Detect which cell encompasses the target text, then output its [x, y] center coordinate. 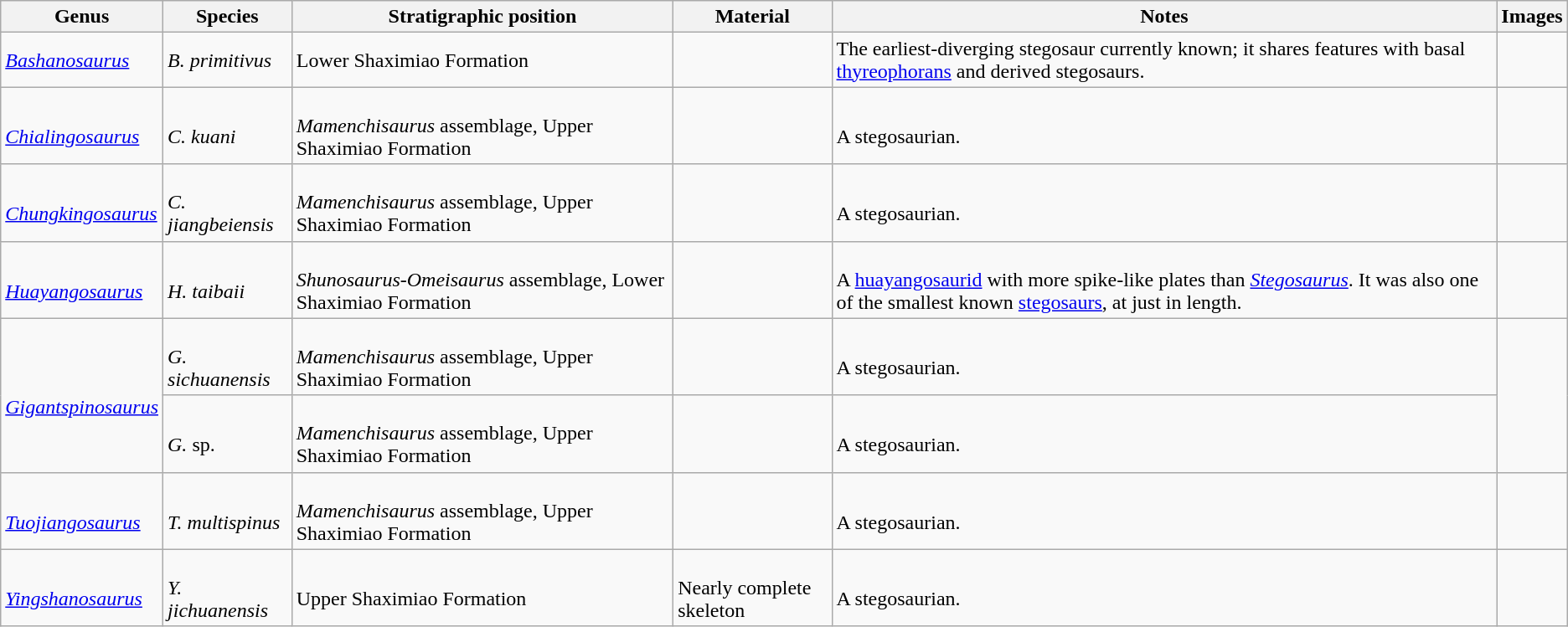
Notes [1164, 17]
G. sichuanensis [228, 357]
Genus [82, 17]
Bashanosaurus [82, 60]
Material [752, 17]
Y. jichuanensis [228, 588]
Stratigraphic position [482, 17]
Shunosaurus-Omeisaurus assemblage, Lower Shaximiao Formation [482, 280]
T. multispinus [228, 511]
A huayangosaurid with more spike-like plates than Stegosaurus. It was also one of the smallest known stegosaurs, at just in length. [1164, 280]
Tuojiangosaurus [82, 511]
Lower Shaximiao Formation [482, 60]
Gigantspinosaurus [82, 395]
Upper Shaximiao Formation [482, 588]
H. taibaii [228, 280]
Chialingosaurus [82, 126]
B. primitivus [228, 60]
Nearly complete skeleton [752, 588]
Huayangosaurus [82, 280]
C. kuani [228, 126]
G. sp. [228, 434]
Chungkingosaurus [82, 203]
Images [1532, 17]
C. jiangbeiensis [228, 203]
Yingshanosaurus [82, 588]
The earliest-diverging stegosaur currently known; it shares features with basal thyreophorans and derived stegosaurs. [1164, 60]
Species [228, 17]
